Locate the cell with the specified text and output its (x, y) center coordinate. 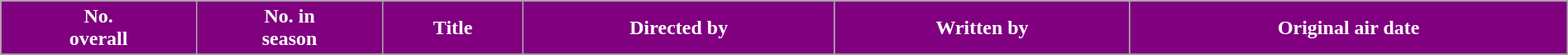
Original air date (1348, 28)
No. inseason (289, 28)
Directed by (678, 28)
Title (453, 28)
No.overall (99, 28)
Written by (982, 28)
